Identify which cell holds the provided text, then report its (x, y) central coordinate. 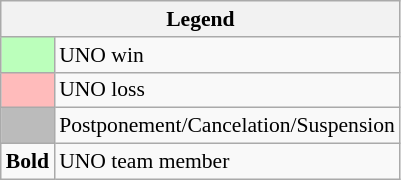
Bold (28, 162)
Legend (200, 19)
UNO loss (227, 90)
UNO team member (227, 162)
Postponement/Cancelation/Suspension (227, 126)
UNO win (227, 55)
